Output the (X, Y) coordinate of the center of the cell containing the given text.  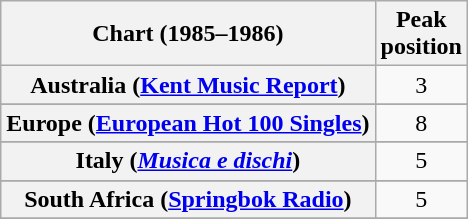
Australia (Kent Music Report) (188, 85)
Italy (Musica e dischi) (188, 161)
Chart (1985–1986) (188, 34)
8 (421, 123)
Europe (European Hot 100 Singles) (188, 123)
3 (421, 85)
Peakposition (421, 34)
South Africa (Springbok Radio) (188, 199)
